Detect which cell encompasses the target text, then output its (X, Y) center coordinate. 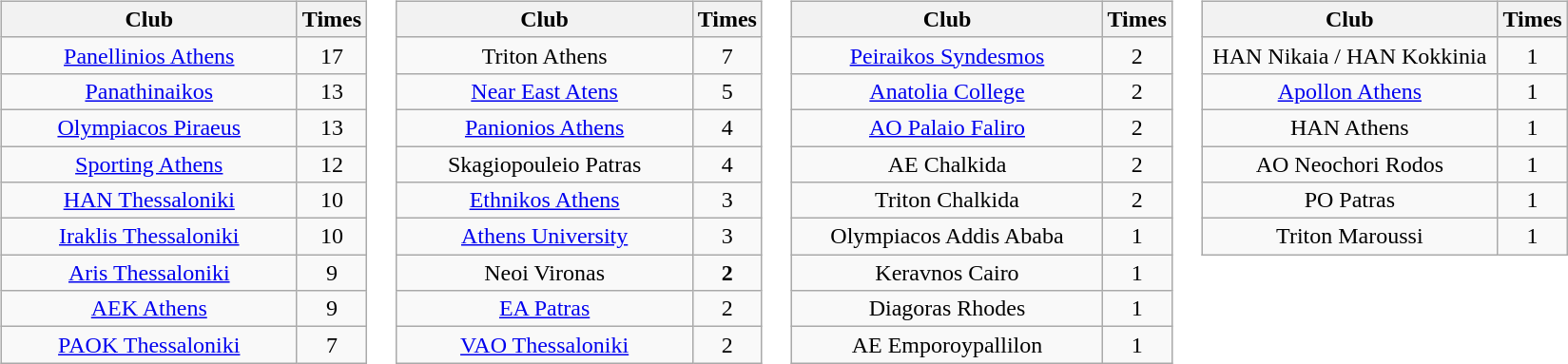
EA Patras (544, 309)
Sporting Athens (148, 164)
AE Emporoypallilon (947, 345)
Triton Chalkida (947, 201)
Aris Thessaloniki (148, 273)
AO Palaio Faliro (947, 127)
AE Chalkida (947, 164)
HAN Nikaia / HAN Kokkinia (1350, 55)
Apollon Athens (1350, 91)
Triton Athens (544, 55)
Panellinios Athens (148, 55)
Ethnikos Athens (544, 201)
Skagiopouleio Patras (544, 164)
PAOK Thessaloniki (148, 345)
12 (331, 164)
Triton Maroussi (1350, 237)
Athens University (544, 237)
Panathinaikos (148, 91)
Panionios Athens (544, 127)
Diagoras Rhodes (947, 309)
Olympiacos Piraeus (148, 127)
Near East Atens (544, 91)
Peiraikos Syndesmos (947, 55)
AEK Athens (148, 309)
Iraklis Thessaloniki (148, 237)
AO Neochori Rodos (1350, 164)
17 (331, 55)
HAN Athens (1350, 127)
HAN Thessaloniki (148, 201)
Olympiacos Addis Ababa (947, 237)
5 (726, 91)
VAO Thessaloniki (544, 345)
Keravnos Cairo (947, 273)
Neoi Vironas (544, 273)
Anatolia College (947, 91)
PO Patras (1350, 201)
